Return the [x, y] coordinate for the center point of the cell that contains the specified text.  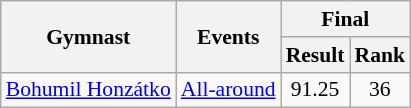
Gymnast [88, 36]
Result [316, 55]
Rank [380, 55]
All-around [228, 90]
Final [346, 19]
36 [380, 90]
Bohumil Honzátko [88, 90]
Events [228, 36]
91.25 [316, 90]
